Capture the cell that displays the provided text and extract its [x, y] central coordinate. 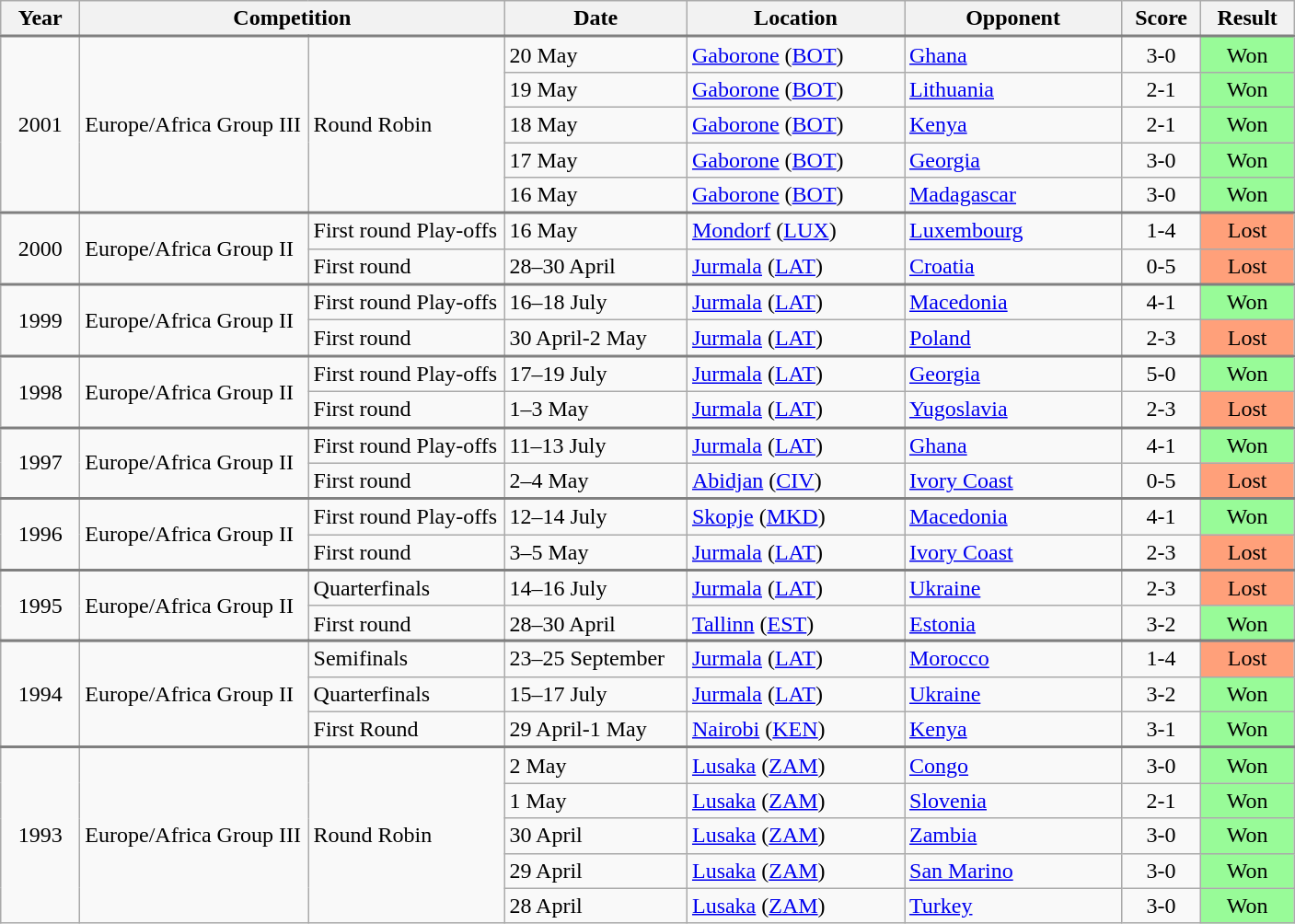
Poland [1012, 339]
Date [596, 18]
Mondorf (LUX) [795, 230]
1997 [40, 463]
30 April [596, 836]
1995 [40, 606]
Score [1162, 18]
Yugoslavia [1012, 409]
2 May [596, 766]
San Marino [1012, 871]
Luxembourg [1012, 230]
Madagascar [1012, 195]
First Round [407, 729]
3–5 May [596, 552]
Estonia [1012, 623]
20 May [596, 55]
17–19 July [596, 374]
Semifinals [407, 659]
1999 [40, 320]
3-1 [1162, 729]
Location [795, 18]
19 May [596, 89]
Croatia [1012, 267]
1–3 May [596, 409]
1993 [40, 836]
1 May [596, 801]
5-0 [1162, 374]
Zambia [1012, 836]
Tallinn (EST) [795, 623]
1998 [40, 392]
18 May [596, 124]
2000 [40, 248]
30 April-2 May [596, 339]
Skopje (MKD) [795, 517]
1994 [40, 694]
Nairobi (KEN) [795, 729]
28 April [596, 906]
Turkey [1012, 906]
Morocco [1012, 659]
11–13 July [596, 445]
Abidjan (CIV) [795, 480]
Opponent [1012, 18]
14–16 July [596, 589]
23–25 September [596, 659]
29 April [596, 871]
Lithuania [1012, 89]
Slovenia [1012, 801]
Congo [1012, 766]
Result [1248, 18]
17 May [596, 159]
Year [40, 18]
2001 [40, 125]
12–14 July [596, 517]
15–17 July [596, 694]
2–4 May [596, 480]
1996 [40, 535]
Competition [293, 18]
16–18 July [596, 302]
29 April-1 May [596, 729]
